Scan for the cell matching the given text and deliver its (x, y) coordinate at center. 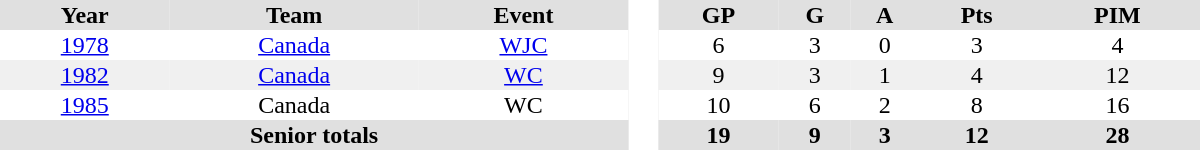
Team (294, 15)
WJC (524, 45)
16 (1118, 105)
2 (885, 105)
1982 (85, 75)
G (815, 15)
PIM (1118, 15)
1 (885, 75)
0 (885, 45)
1985 (85, 105)
A (885, 15)
19 (718, 135)
8 (976, 105)
10 (718, 105)
1978 (85, 45)
Year (85, 15)
Event (524, 15)
28 (1118, 135)
GP (718, 15)
Pts (976, 15)
Senior totals (314, 135)
